Search for the cell housing the specified text and yield its [X, Y] center coordinate. 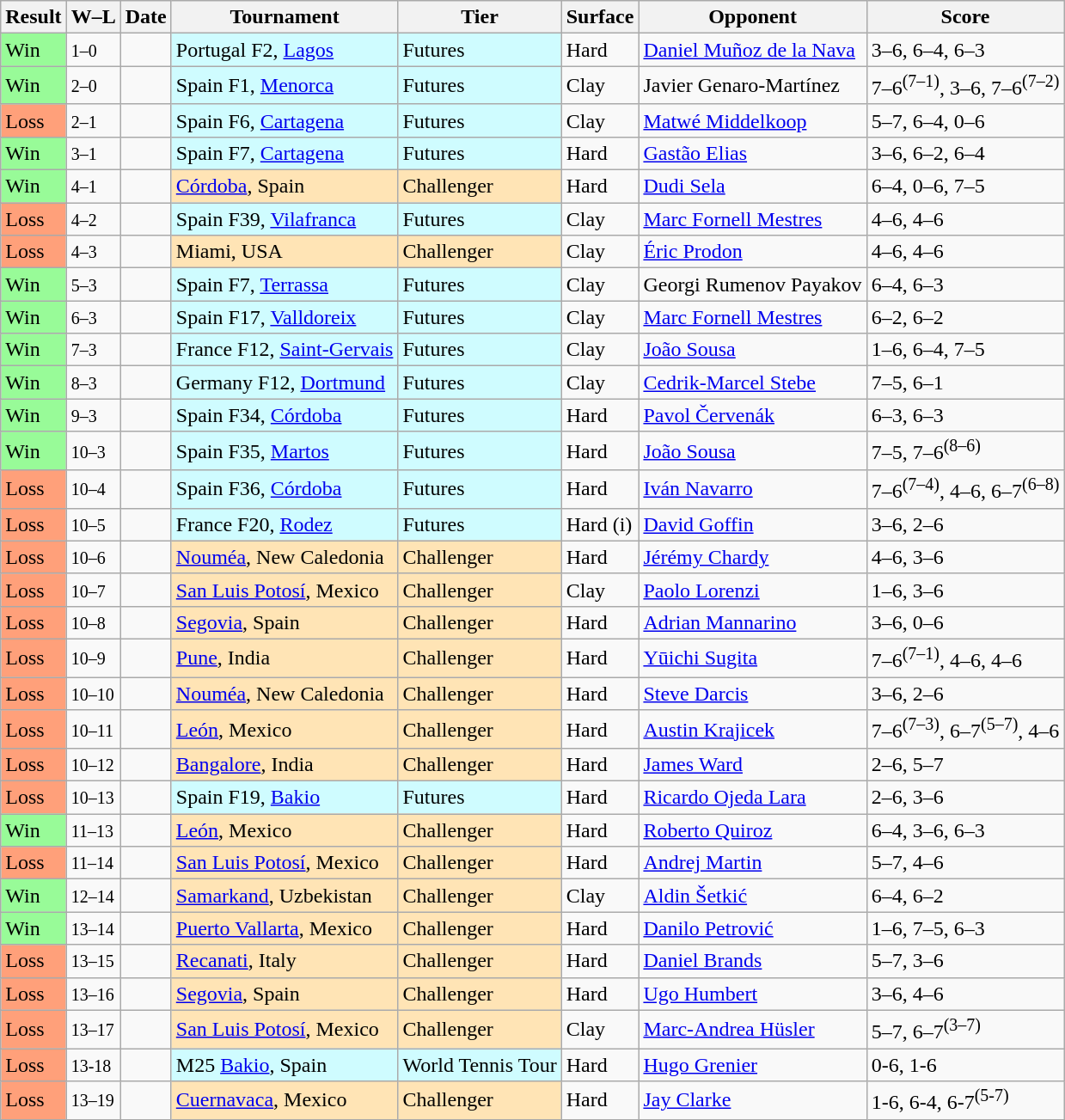
10–4 [93, 490]
13–15 [93, 961]
Paolo Lorenzi [753, 590]
Hard (i) [600, 524]
Aldin Šetkić [753, 896]
Georgi Rumenov Payakov [753, 285]
Spain F34, Córdoba [285, 415]
2–6, 3–6 [965, 798]
6–3, 6–3 [965, 415]
9–3 [93, 415]
Portugal F2, Lagos [285, 50]
Pavol Červenák [753, 415]
13–19 [93, 1100]
Éric Prodon [753, 252]
Javier Genaro-Martínez [753, 86]
Dudi Sela [753, 187]
Date [146, 17]
7–5, 6–1 [965, 383]
Daniel Brands [753, 961]
13–17 [93, 1030]
6–4, 3–6, 6–3 [965, 830]
1–6, 6–4, 7–5 [965, 350]
Matwé Middelkoop [753, 120]
Jérémy Chardy [753, 557]
6–4, 0–6, 7–5 [965, 187]
2–1 [93, 120]
0-6, 1-6 [965, 1065]
11–13 [93, 830]
3–6, 0–6 [965, 622]
Spain F35, Martos [285, 450]
4–6, 3–6 [965, 557]
7–6(7–1), 3–6, 7–6(7–2) [965, 86]
Hugo Grenier [753, 1065]
Gastão Elias [753, 153]
12–14 [93, 896]
Cedrik-Marcel Stebe [753, 383]
2–0 [93, 86]
10–6 [93, 557]
Spain F39, Vilafranca [285, 219]
Score [965, 17]
3–6, 6–2, 6–4 [965, 153]
Spain F36, Córdoba [285, 490]
7–6(7–3), 6–7(5–7), 4–6 [965, 729]
France F20, Rodez [285, 524]
Iván Navarro [753, 490]
Spain F1, Menorca [285, 86]
6–4, 6–2 [965, 896]
4–3 [93, 252]
Austin Krajicek [753, 729]
Daniel Muñoz de la Nava [753, 50]
Ricardo Ojeda Lara [753, 798]
Surface [600, 17]
Bangalore, India [285, 765]
Puerto Vallarta, Mexico [285, 928]
6–2, 6–2 [965, 317]
5–3 [93, 285]
Pune, India [285, 658]
Cuernavaca, Mexico [285, 1100]
10–12 [93, 765]
Andrej Martin [753, 863]
James Ward [753, 765]
10–5 [93, 524]
Germany F12, Dortmund [285, 383]
5–7, 6–4, 0–6 [965, 120]
5–7, 6–7(3–7) [965, 1030]
5–7, 4–6 [965, 863]
Spain F7, Terrassa [285, 285]
Adrian Mannarino [753, 622]
13-18 [93, 1065]
M25 Bakio, Spain [285, 1065]
Spain F7, Cartagena [285, 153]
Jay Clarke [753, 1100]
Roberto Quiroz [753, 830]
Spain F19, Bakio [285, 798]
Yūichi Sugita [753, 658]
3–6, 4–6 [965, 994]
2–6, 5–7 [965, 765]
11–14 [93, 863]
10–7 [93, 590]
1–6, 3–6 [965, 590]
10–13 [93, 798]
David Goffin [753, 524]
10–8 [93, 622]
10–11 [93, 729]
3–6, 6–4, 6–3 [965, 50]
Marc-Andrea Hüsler [753, 1030]
Ugo Humbert [753, 994]
1-6, 6-4, 6-7(5-7) [965, 1100]
Spain F17, Valldoreix [285, 317]
Danilo Petrović [753, 928]
13–14 [93, 928]
France F12, Saint-Gervais [285, 350]
3–1 [93, 153]
1–6, 7–5, 6–3 [965, 928]
Recanati, Italy [285, 961]
7–6(7–4), 4–6, 6–7(6–8) [965, 490]
Result [34, 17]
Opponent [753, 17]
Córdoba, Spain [285, 187]
8–3 [93, 383]
10–10 [93, 694]
7–5, 7–6(8–6) [965, 450]
13–16 [93, 994]
4–1 [93, 187]
10–9 [93, 658]
Samarkand, Uzbekistan [285, 896]
7–6(7–1), 4–6, 4–6 [965, 658]
6–3 [93, 317]
Steve Darcis [753, 694]
World Tennis Tour [480, 1065]
1–0 [93, 50]
Miami, USA [285, 252]
Spain F6, Cartagena [285, 120]
10–3 [93, 450]
4–2 [93, 219]
Tournament [285, 17]
7–3 [93, 350]
5–7, 3–6 [965, 961]
W–L [93, 17]
Tier [480, 17]
6–4, 6–3 [965, 285]
